Determine the (X, Y) coordinate at the center of the cell enclosing the given text.  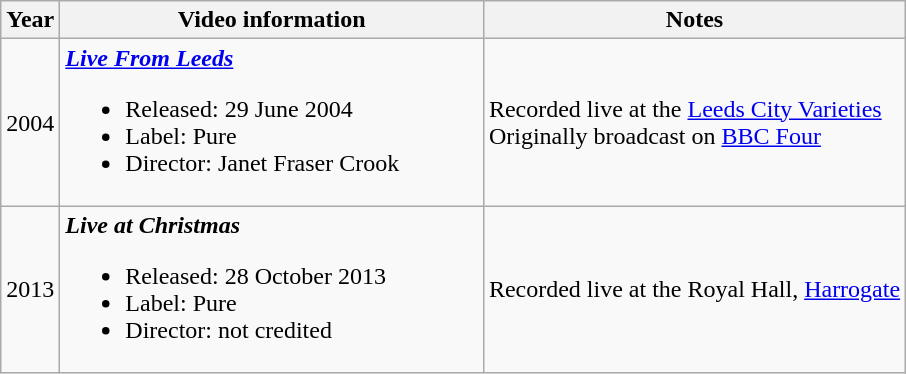
Notes (694, 20)
Live at ChristmasReleased: 28 October 2013Label: PureDirector: not credited (272, 290)
2013 (30, 290)
2004 (30, 122)
Live From LeedsReleased: 29 June 2004Label: PureDirector: Janet Fraser Crook (272, 122)
Video information (272, 20)
Year (30, 20)
Recorded live at the Royal Hall, Harrogate (694, 290)
Recorded live at the Leeds City VarietiesOriginally broadcast on BBC Four (694, 122)
